Find where the given text appears and provide that cell's center as [X, Y] coordinate. 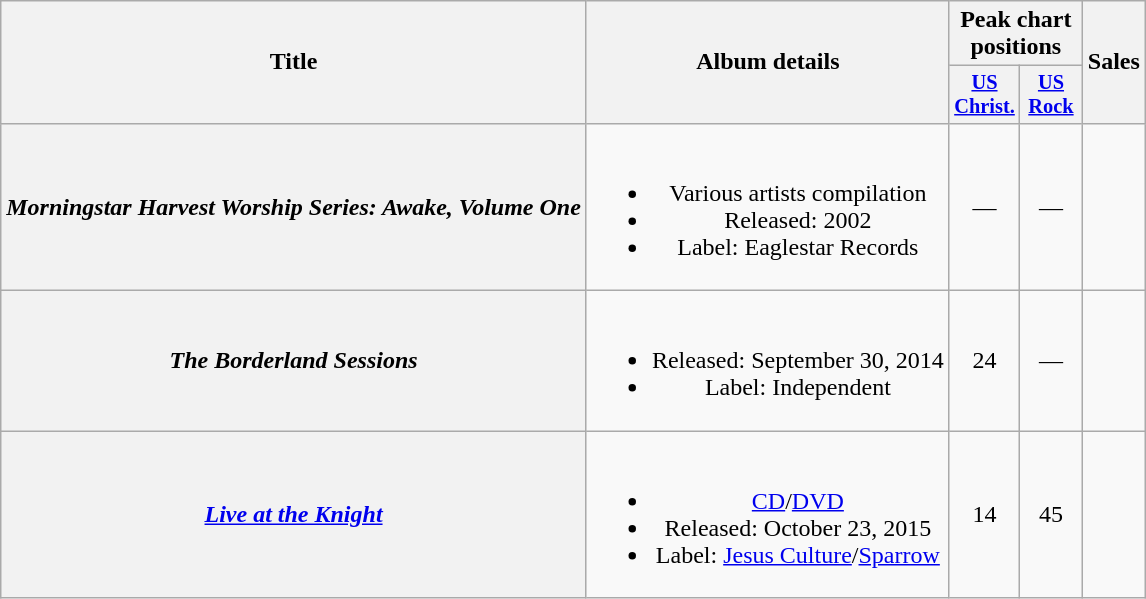
Various artists compilationReleased: 2002Label: Eaglestar Records [768, 206]
14 [984, 514]
45 [1052, 514]
Live at the Knight [294, 514]
Peak chart positions [1016, 34]
CD/DVDReleased: October 23, 2015Label: Jesus Culture/Sparrow [768, 514]
Released: September 30, 2014Label: Independent [768, 361]
Sales [1114, 62]
Title [294, 62]
Morningstar Harvest Worship Series: Awake, Volume One [294, 206]
Album details [768, 62]
USChrist. [984, 95]
USRock [1052, 95]
The Borderland Sessions [294, 361]
24 [984, 361]
